Determine the (X, Y) coordinate at the center of the cell enclosing the given text.  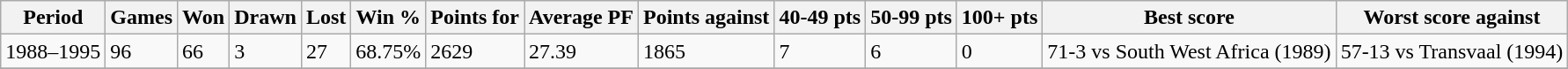
27 (326, 51)
96 (142, 51)
0 (1000, 51)
Games (142, 18)
68.75% (389, 51)
100+ pts (1000, 18)
Average PF (582, 18)
Points for (475, 18)
27.39 (582, 51)
6 (912, 51)
Won (204, 18)
1988–1995 (53, 51)
2629 (475, 51)
1865 (706, 51)
Worst score against (1452, 18)
Lost (326, 18)
40-49 pts (820, 18)
Points against (706, 18)
50-99 pts (912, 18)
66 (204, 51)
Best score (1190, 18)
Win % (389, 18)
57-13 vs Transvaal (1994) (1452, 51)
Drawn (266, 18)
7 (820, 51)
3 (266, 51)
71-3 vs South West Africa (1989) (1190, 51)
Period (53, 18)
